Locate the cell with the specified text and output its [X, Y] center coordinate. 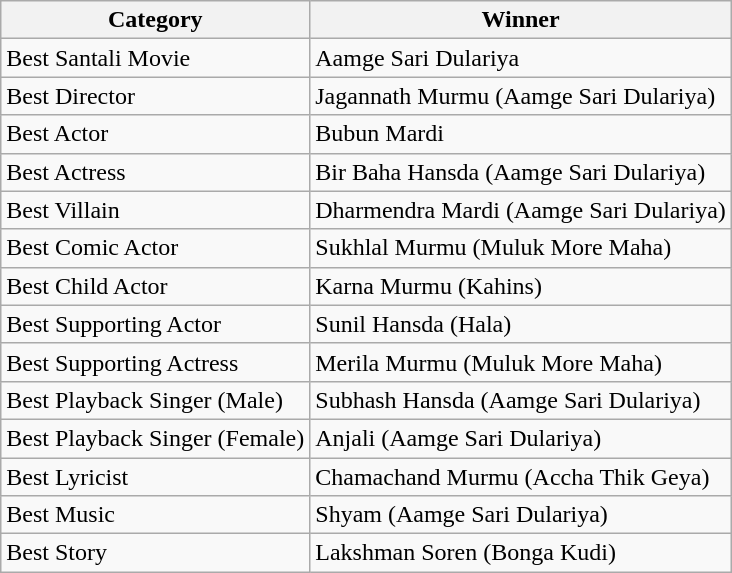
Jagannath Murmu (Aamge Sari Dulariya) [521, 96]
Bubun Mardi [521, 134]
Best Playback Singer (Female) [156, 438]
Best Director [156, 96]
Karna Murmu (Kahins) [521, 286]
Best Villain [156, 210]
Best Story [156, 553]
Dharmendra Mardi (Aamge Sari Dulariya) [521, 210]
Best Comic Actor [156, 248]
Best Supporting Actor [156, 324]
Category [156, 20]
Best Actor [156, 134]
Best Playback Singer (Male) [156, 400]
Best Lyricist [156, 477]
Winner [521, 20]
Best Santali Movie [156, 58]
Aamge Sari Dulariya [521, 58]
Anjali (Aamge Sari Dulariya) [521, 438]
Bir Baha Hansda (Aamge Sari Dulariya) [521, 172]
Best Music [156, 515]
Merila Murmu (Muluk More Maha) [521, 362]
Best Actress [156, 172]
Chamachand Murmu (Accha Thik Geya) [521, 477]
Lakshman Soren (Bonga Kudi) [521, 553]
Best Child Actor [156, 286]
Best Supporting Actress [156, 362]
Shyam (Aamge Sari Dulariya) [521, 515]
Sunil Hansda (Hala) [521, 324]
Subhash Hansda (Aamge Sari Dulariya) [521, 400]
Sukhlal Murmu (Muluk More Maha) [521, 248]
